Locate the cell with the specified text and output its [x, y] center coordinate. 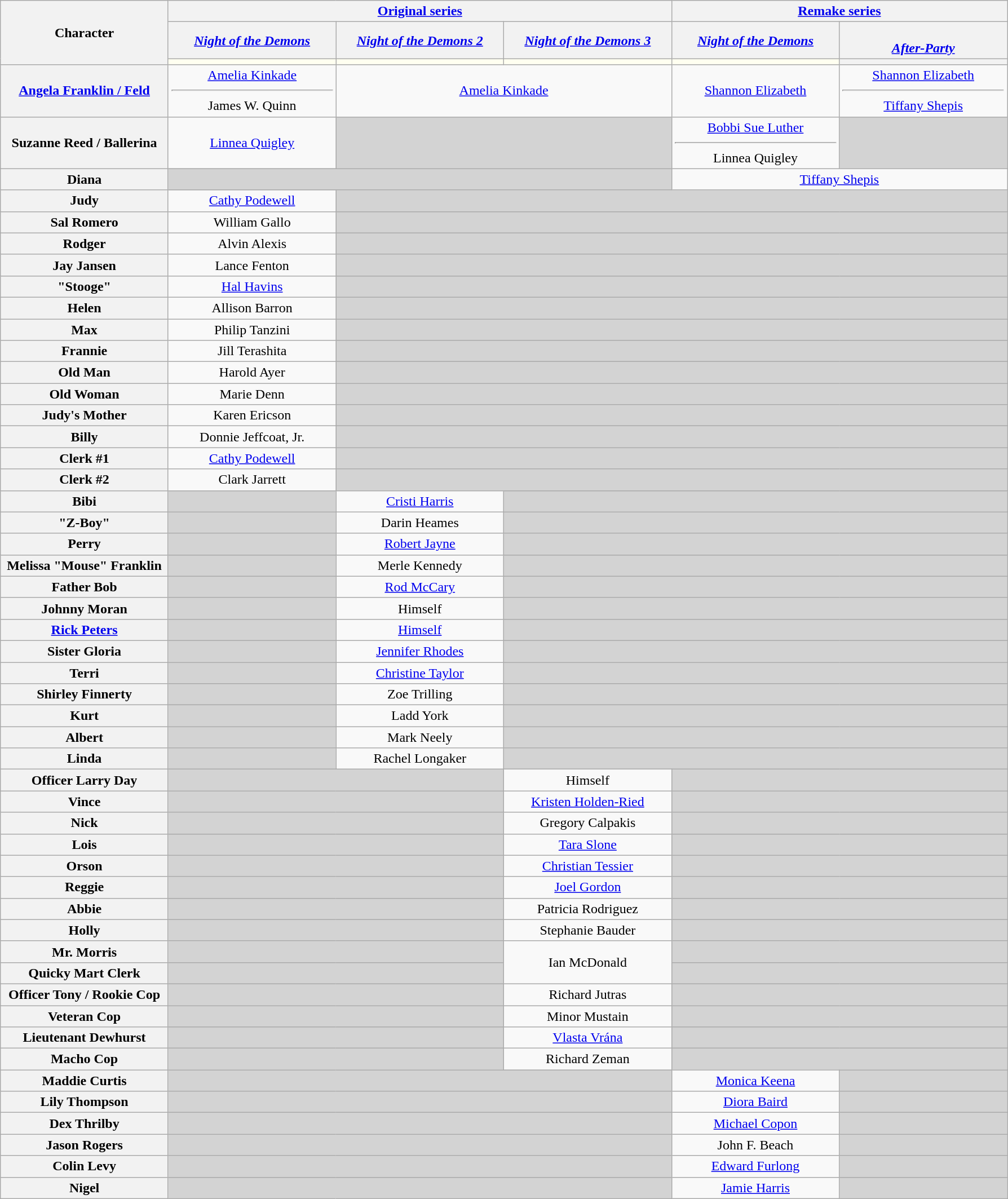
Shirley Finnerty [85, 694]
"Stooge" [85, 286]
Robert Jayne [420, 544]
Jason Rogers [85, 1145]
Nick [85, 823]
Helen [85, 308]
Bibi [85, 501]
Merle Kennedy [420, 565]
Sister Gloria [85, 651]
Michael Copon [755, 1123]
Philip Tanzini [252, 330]
Alvin Alexis [252, 244]
Albert [85, 737]
John F. Beach [755, 1145]
Linnea Quigley [252, 143]
Maddie Curtis [85, 1081]
Diana [85, 179]
Veteran Cop [85, 1016]
Edward Furlong [755, 1166]
Jay Jansen [85, 265]
William Gallo [252, 222]
Sal Romero [85, 222]
Stephanie Bauder [588, 930]
Zoe Trilling [420, 694]
Lois [85, 844]
Christian Tessier [588, 866]
Lieutenant Dewhurst [85, 1038]
Character [85, 33]
Gregory Calpakis [588, 823]
Allison Barron [252, 308]
Rick Peters [85, 630]
Rodger [85, 244]
Tiffany Shepis [839, 179]
Perry [85, 544]
Minor Mustain [588, 1016]
Suzanne Reed / Ballerina [85, 143]
Officer Tony / Rookie Cop [85, 994]
Amelia KinkadeJames W. Quinn [252, 91]
Old Man [85, 373]
Harold Ayer [252, 373]
Remake series [839, 11]
Billy [85, 437]
Abbie [85, 909]
Amelia Kinkade [504, 91]
Night of the Demons 2 [420, 41]
Linda [85, 759]
Shannon Elizabeth [755, 91]
Tara Slone [588, 844]
Judy's Mother [85, 415]
Donnie Jeffcoat, Jr. [252, 437]
Lance Fenton [252, 265]
Max [85, 330]
Darin Heames [420, 523]
Hal Havins [252, 286]
Original series [419, 11]
Clerk #1 [85, 458]
Clerk #2 [85, 480]
Jill Terashita [252, 351]
Nigel [85, 1188]
Judy [85, 201]
Lily Thompson [85, 1102]
Angela Franklin / Feld [85, 91]
Terri [85, 672]
Christine Taylor [420, 672]
Richard Jutras [588, 994]
Monica Keena [755, 1081]
Richard Zeman [588, 1059]
Ladd York [420, 716]
Frannie [85, 351]
"Z-Boy" [85, 523]
Holly [85, 930]
Karen Ericson [252, 415]
Clark Jarrett [252, 480]
After-Party [923, 41]
Ian McDonald [588, 962]
Quicky Mart Clerk [85, 973]
Rod McCary [420, 587]
Jennifer Rhodes [420, 651]
Vlasta Vrána [588, 1038]
Mark Neely [420, 737]
Bobbi Sue LutherLinnea Quigley [755, 143]
Officer Larry Day [85, 780]
Johnny Moran [85, 608]
Rachel Longaker [420, 759]
Diora Baird [755, 1102]
Night of the Demons 3 [588, 41]
Reggie [85, 887]
Kurt [85, 716]
Cristi Harris [420, 501]
Jamie Harris [755, 1188]
Shannon ElizabethTiffany Shepis [923, 91]
Patricia Rodriguez [588, 909]
Dex Thrilby [85, 1123]
Kristen Holden-Ried [588, 802]
Marie Denn [252, 394]
Old Woman [85, 394]
Orson [85, 866]
Colin Levy [85, 1166]
Joel Gordon [588, 887]
Father Bob [85, 587]
Mr. Morris [85, 952]
Macho Cop [85, 1059]
Vince [85, 802]
Melissa "Mouse" Franklin [85, 565]
